Return the (X, Y) coordinate for the center point of the cell that contains the specified text.  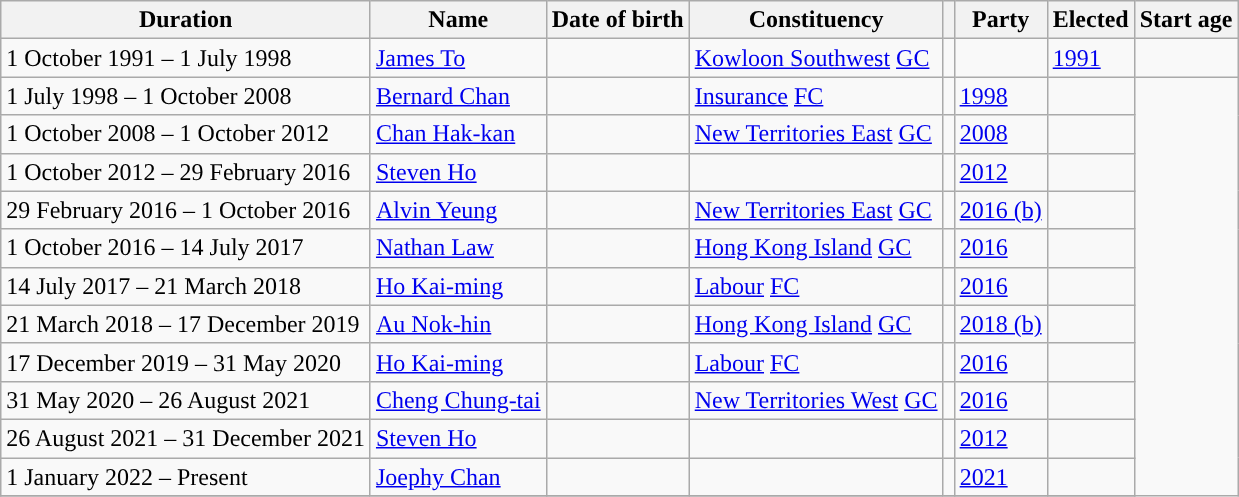
Constituency (816, 20)
New Territories West GC (816, 400)
Insurance FC (816, 96)
Joephy Chan (458, 477)
1 October 2008 – 1 October 2012 (186, 134)
1 October 1991 – 1 July 1998 (186, 58)
26 August 2021 – 31 December 2021 (186, 438)
31 May 2020 – 26 August 2021 (186, 400)
Au Nok-hin (458, 324)
2016 (b) (1000, 210)
29 February 2016 – 1 October 2016 (186, 210)
1 October 2016 – 14 July 2017 (186, 248)
2021 (1000, 477)
1998 (1000, 96)
Start age (1186, 20)
Date of birth (618, 20)
Name (458, 20)
Cheng Chung-tai (458, 400)
21 March 2018 – 17 December 2019 (186, 324)
14 July 2017 – 21 March 2018 (186, 286)
Party (1000, 20)
1 July 1998 – 1 October 2008 (186, 96)
2008 (1000, 134)
1991 (1090, 58)
Alvin Yeung (458, 210)
1 January 2022 – Present (186, 477)
17 December 2019 – 31 May 2020 (186, 362)
Nathan Law (458, 248)
Chan Hak-kan (458, 134)
Kowloon Southwest GC (816, 58)
1 October 2012 – 29 February 2016 (186, 172)
2018 (b) (1000, 324)
Duration (186, 20)
James To (458, 58)
Elected (1090, 20)
Bernard Chan (458, 96)
